Capture the cell that displays the provided text and extract its [X, Y] central coordinate. 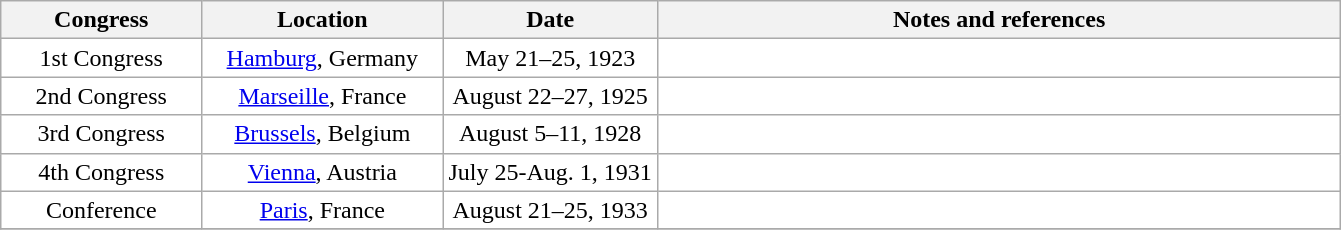
Hamburg, Germany [322, 58]
Congress [102, 20]
2nd Congress [102, 96]
3rd Congress [102, 134]
August 21–25, 1933 [550, 210]
Marseille, France [322, 96]
Conference [102, 210]
Notes and references [998, 20]
Brussels, Belgium [322, 134]
Location [322, 20]
Vienna, Austria [322, 172]
July 25-Aug. 1, 1931 [550, 172]
May 21–25, 1923 [550, 58]
4th Congress [102, 172]
1st Congress [102, 58]
August 22–27, 1925 [550, 96]
Paris, France [322, 210]
August 5–11, 1928 [550, 134]
Date [550, 20]
